Search for the cell housing the specified text and yield its [x, y] center coordinate. 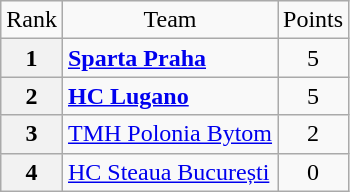
HC Lugano [170, 96]
4 [32, 172]
Sparta Praha [170, 58]
0 [314, 172]
Team [170, 20]
3 [32, 134]
HC Steaua București [170, 172]
TMH Polonia Bytom [170, 134]
Points [314, 20]
Rank [32, 20]
1 [32, 58]
